Return the (X, Y) coordinate for the center point of the cell that contains the specified text.  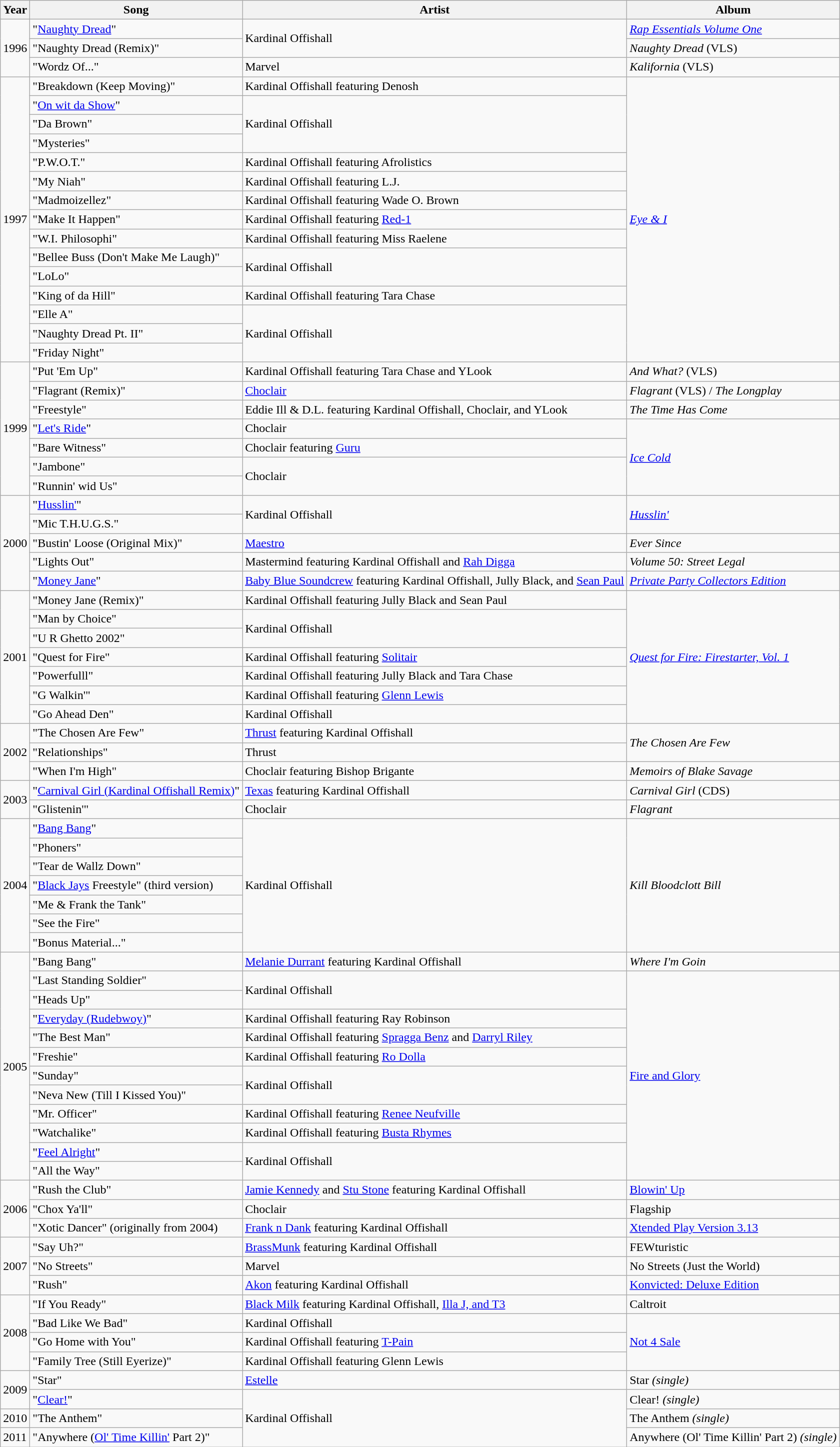
Ice Cold (733, 457)
The Chosen Are Few (733, 742)
"U R Ghetto 2002" (136, 638)
Thrust (435, 752)
Kalifornia (VLS) (733, 67)
Year (15, 10)
Not 4 Sale (733, 1342)
"Watchalike" (136, 1132)
"Friday Night" (136, 352)
Kardinal Offishall featuring Renee Neufville (435, 1113)
"Money Jane (Remix)" (136, 600)
"Tear de Wallz Down" (136, 866)
Volume 50: Street Legal (733, 562)
Kardinal Offishall featuring Ray Robinson (435, 1018)
The Time Has Come (733, 409)
And What? (VLS) (733, 371)
2008 (15, 1332)
"Jambone" (136, 466)
Melanie Durrant featuring Kardinal Offishall (435, 961)
"Husslin'" (136, 504)
2000 (15, 542)
"No Streets" (136, 1266)
Estelle (435, 1380)
Eddie Ill & D.L. featuring Kardinal Offishall, Choclair, and YLook (435, 409)
Thrust featuring Kardinal Offishall (435, 733)
Kardinal Offishall featuring Red-1 (435, 219)
FEWturistic (733, 1247)
"Black Jays Freestyle" (third version) (136, 885)
Flagrant (VLS) / The Longplay (733, 390)
Kardinal Offishall featuring Wade O. Brown (435, 200)
"Breakdown (Keep Moving)" (136, 86)
The Anthem (single) (733, 1418)
"Neva New (Till I Kissed You)" (136, 1094)
"Let's Ride" (136, 428)
Mastermind featuring Kardinal Offishall and Rah Digga (435, 562)
"Put 'Em Up" (136, 371)
"LoLo" (136, 276)
Kardinal Offishall featuring Denosh (435, 86)
"When I'm High" (136, 771)
Kardinal Offishall featuring Busta Rhymes (435, 1132)
"Naughty Dread (Remix)" (136, 48)
No Streets (Just the World) (733, 1266)
"W.I. Philosophi" (136, 238)
Kardinal Offishall featuring T-Pain (435, 1342)
"Bellee Buss (Don't Make Me Laugh)" (136, 257)
"On wit da Show" (136, 105)
"Elle A" (136, 314)
"Madmoizellez" (136, 200)
"King of da Hill" (136, 295)
Choclair featuring Bishop Brigante (435, 771)
"Freshie" (136, 1056)
Blowin' Up (733, 1190)
2006 (15, 1209)
Eye & I (733, 219)
"Flagrant (Remix)" (136, 390)
Kardinal Offishall featuring Tara Chase (435, 295)
"Xotic Dancer" (originally from 2004) (136, 1228)
Kardinal Offishall featuring Tara Chase and YLook (435, 371)
1996 (15, 48)
"Last Standing Soldier" (136, 980)
1997 (15, 219)
2011 (15, 1437)
"Go Home with You" (136, 1342)
2004 (15, 885)
"Go Ahead Den" (136, 714)
1999 (15, 428)
"Chox Ya'll" (136, 1209)
Kardinal Offishall featuring L.J. (435, 181)
Kardinal Offishall featuring Miss Raelene (435, 238)
Rap Essentials Volume One (733, 29)
2010 (15, 1418)
"Mysteries" (136, 143)
"Runnin' wid Us" (136, 485)
Kardinal Offishall featuring Jully Black and Tara Chase (435, 676)
"My Niah" (136, 181)
2005 (15, 1066)
"The Chosen Are Few" (136, 733)
Frank n Dank featuring Kardinal Offishall (435, 1228)
Black Milk featuring Kardinal Offishall, Illa J, and T3 (435, 1304)
"Wordz Of..." (136, 67)
Choclair featuring Guru (435, 447)
2002 (15, 752)
Memoirs of Blake Savage (733, 771)
Akon featuring Kardinal Offishall (435, 1285)
Kill Bloodclott Bill (733, 885)
Konvicted: Deluxe Edition (733, 1285)
"P.W.O.T." (136, 162)
"Everyday (Rudebwoy)" (136, 1018)
Where I'm Goin (733, 961)
Star (single) (733, 1380)
"Clear!" (136, 1399)
2003 (15, 799)
"Da Brown" (136, 124)
"Phoners" (136, 847)
"Money Jane" (136, 581)
Kardinal Offishall featuring Spragga Benz and Darryl Riley (435, 1037)
"Naughty Dread Pt. II" (136, 333)
"Anywhere (Ol' Time Killin' Part 2)" (136, 1437)
Carnival Girl (CDS) (733, 790)
Flagrant (733, 809)
"Powerfulll" (136, 676)
Maestro (435, 542)
"Family Tree (Still Eyerize)" (136, 1361)
"Rush" (136, 1285)
"Bad Like We Bad" (136, 1323)
"Bonus Material..." (136, 942)
"Rush the Club" (136, 1190)
Texas featuring Kardinal Offishall (435, 790)
"If You Ready" (136, 1304)
Caltroit (733, 1304)
Clear! (single) (733, 1399)
2007 (15, 1266)
"The Anthem" (136, 1418)
"Star" (136, 1380)
"Freestyle" (136, 409)
"Feel Alright" (136, 1151)
Flagship (733, 1209)
Kardinal Offishall featuring Afrolistics (435, 162)
Fire and Glory (733, 1076)
Jamie Kennedy and Stu Stone featuring Kardinal Offishall (435, 1190)
"Say Uh?" (136, 1247)
"See the Fire" (136, 923)
"Quest for Fire" (136, 657)
"Mic T.H.U.G.S." (136, 523)
"Bustin' Loose (Original Mix)" (136, 542)
"Me & Frank the Tank" (136, 904)
Baby Blue Soundcrew featuring Kardinal Offishall, Jully Black, and Sean Paul (435, 581)
Private Party Collectors Edition (733, 581)
Xtended Play Version 3.13 (733, 1228)
"Carnival Girl (Kardinal Offishall Remix)" (136, 790)
"Sunday" (136, 1075)
Artist (435, 10)
"Heads Up" (136, 999)
2009 (15, 1389)
Naughty Dread (VLS) (733, 48)
"Lights Out" (136, 562)
Kardinal Offishall featuring Solitair (435, 657)
Anywhere (Ol' Time Killin' Part 2) (single) (733, 1437)
Quest for Fire: Firestarter, Vol. 1 (733, 657)
"Naughty Dread" (136, 29)
Song (136, 10)
Kardinal Offishall featuring Ro Dolla (435, 1056)
Kardinal Offishall featuring Jully Black and Sean Paul (435, 600)
"G Walkin'" (136, 695)
"The Best Man" (136, 1037)
"Mr. Officer" (136, 1113)
"Relationships" (136, 752)
2001 (15, 657)
"Make It Happen" (136, 219)
Ever Since (733, 542)
Husslin' (733, 514)
Album (733, 10)
"Bare Witness" (136, 447)
"Glistenin'" (136, 809)
BrassMunk featuring Kardinal Offishall (435, 1247)
"All the Way" (136, 1171)
"Man by Choice" (136, 619)
